Find where the given text appears and provide that cell's center as (x, y) coordinate. 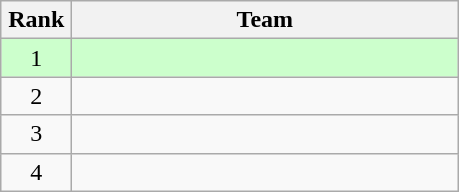
4 (36, 172)
2 (36, 96)
Team (265, 20)
1 (36, 58)
3 (36, 134)
Rank (36, 20)
